Detect which cell encompasses the target text, then output its (X, Y) center coordinate. 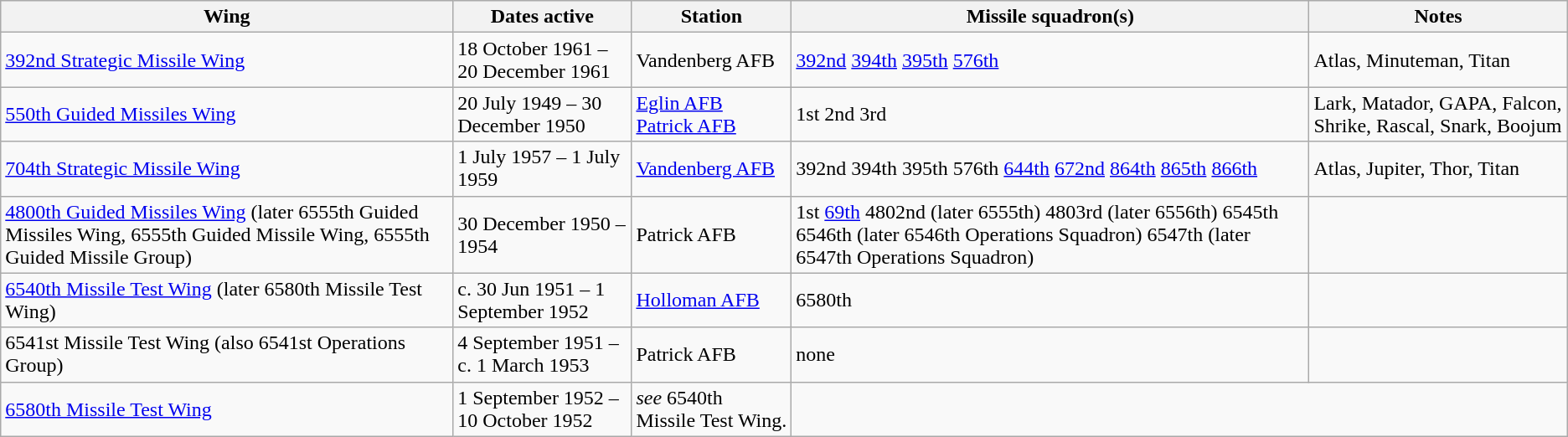
6541st Missile Test Wing (also 6541st Operations Group) (227, 355)
550th Guided Missiles Wing (227, 114)
6540th Missile Test Wing (later 6580th Missile Test Wing) (227, 300)
1 September 1952 – 10 October 1952 (543, 409)
18 October 1961 – 20 December 1961 (543, 60)
20 July 1949 – 30 December 1950 (543, 114)
Lark, Matador, GAPA, Falcon, Shrike, Rascal, Snark, Boojum (1438, 114)
1 July 1957 – 1 July 1959 (543, 169)
704th Strategic Missile Wing (227, 169)
Missile squadron(s) (1050, 17)
1st 2nd 3rd (1050, 114)
4800th Guided Missiles Wing (later 6555th Guided Missiles Wing, 6555th Guided Missile Wing, 6555th Guided Missile Group) (227, 234)
4 September 1951 – c. 1 March 1953 (543, 355)
c. 30 Jun 1951 – 1 September 1952 (543, 300)
Eglin AFBPatrick AFB (712, 114)
Dates active (543, 17)
Holloman AFB (712, 300)
392nd 394th 395th 576th 644th 672nd 864th 865th 866th (1050, 169)
Notes (1438, 17)
Wing (227, 17)
6580th (1050, 300)
Station (712, 17)
392nd Strategic Missile Wing (227, 60)
see 6540th Missile Test Wing. (712, 409)
6580th Missile Test Wing (227, 409)
Atlas, Jupiter, Thor, Titan (1438, 169)
Atlas, Minuteman, Titan (1438, 60)
392nd 394th 395th 576th (1050, 60)
none (1050, 355)
1st 69th 4802nd (later 6555th) 4803rd (later 6556th) 6545th 6546th (later 6546th Operations Squadron) 6547th (later 6547th Operations Squadron) (1050, 234)
30 December 1950 – 1954 (543, 234)
